Locate the cell with the specified text and output its (X, Y) center coordinate. 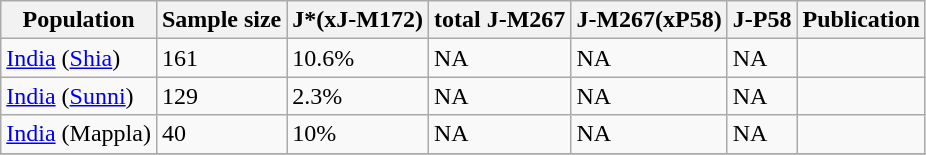
10.6% (358, 58)
India (Mappla) (79, 134)
total J-M267 (500, 20)
40 (221, 134)
India (Shia) (79, 58)
Publication (861, 20)
J-M267(xP58) (649, 20)
129 (221, 96)
J*(xJ-M172) (358, 20)
Sample size (221, 20)
India (Sunni) (79, 96)
Population (79, 20)
2.3% (358, 96)
J-P58 (762, 20)
161 (221, 58)
10% (358, 134)
